Pinpoint the cell where the given text exists, returning its (X, Y) midpoint coordinate. 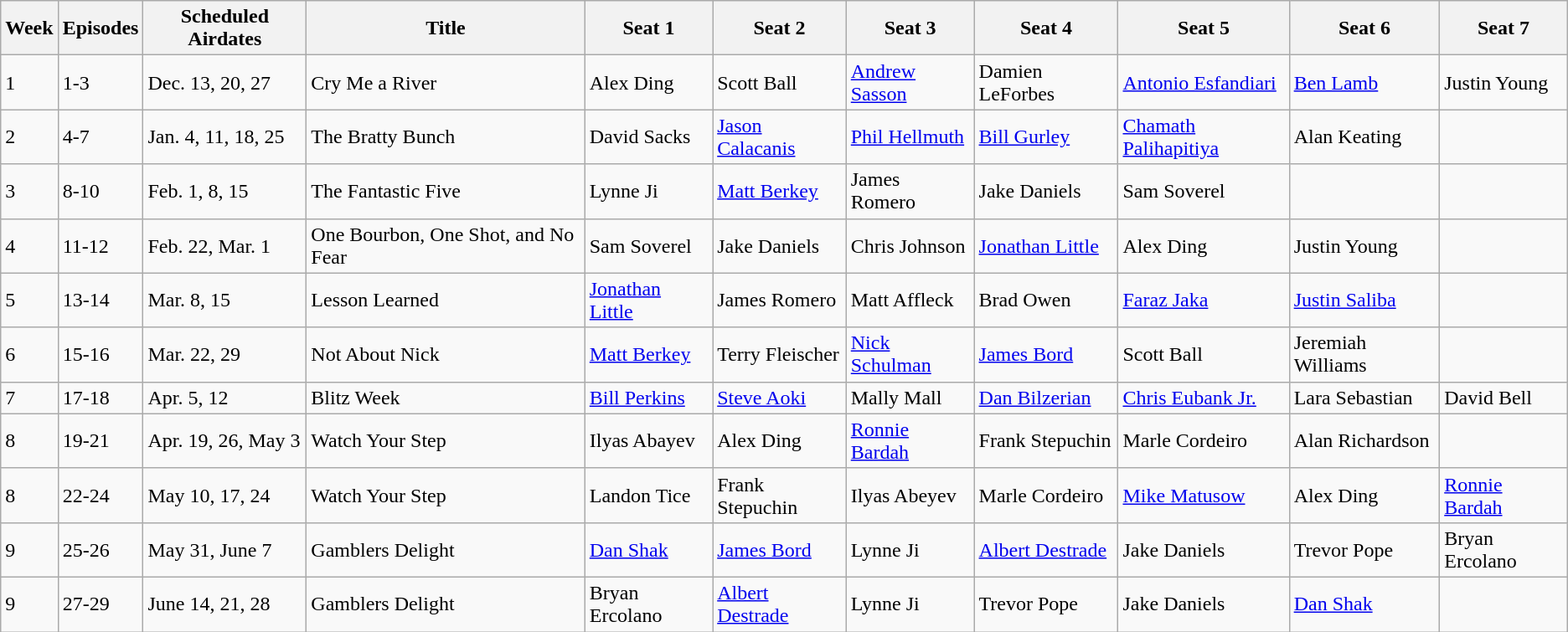
Faraz Jaka (1204, 300)
6 (29, 355)
Bill Perkins (648, 398)
Mally Mall (910, 398)
27-29 (101, 604)
One Bourbon, One Shot, and No Fear (446, 246)
Feb. 22, Mar. 1 (224, 246)
Alan Keating (1364, 137)
Seat 3 (910, 28)
1-3 (101, 82)
Damien LeForbes (1046, 82)
4-7 (101, 137)
19-21 (101, 440)
Bill Gurley (1046, 137)
2 (29, 137)
7 (29, 398)
Antonio Esfandiari (1204, 82)
Ilyas Abeyev (910, 496)
Blitz Week (446, 398)
Mike Matusow (1204, 496)
Dec. 13, 20, 27 (224, 82)
Jeremiah Williams (1364, 355)
Chris Johnson (910, 246)
Nick Schulman (910, 355)
Alan Richardson (1364, 440)
Episodes (101, 28)
22-24 (101, 496)
Cry Me a River (446, 82)
17-18 (101, 398)
Feb. 1, 8, 15 (224, 191)
15-16 (101, 355)
Scheduled Airdates (224, 28)
Mar. 8, 15 (224, 300)
May 10, 17, 24 (224, 496)
3 (29, 191)
Steve Aoki (780, 398)
Lara Sebastian (1364, 398)
1 (29, 82)
Dan Bilzerian (1046, 398)
The Fantastic Five (446, 191)
Apr. 19, 26, May 3 (224, 440)
David Sacks (648, 137)
5 (29, 300)
Seat 5 (1204, 28)
Seat 1 (648, 28)
June 14, 21, 28 (224, 604)
Seat 7 (1504, 28)
Ben Lamb (1364, 82)
13-14 (101, 300)
Andrew Sasson (910, 82)
Jason Calacanis (780, 137)
Justin Saliba (1364, 300)
Title (446, 28)
Seat 2 (780, 28)
Week (29, 28)
Jan. 4, 11, 18, 25 (224, 137)
Apr. 5, 12 (224, 398)
Landon Tice (648, 496)
8-10 (101, 191)
Brad Owen (1046, 300)
David Bell (1504, 398)
The Bratty Bunch (446, 137)
Mar. 22, 29 (224, 355)
Not About Nick (446, 355)
May 31, June 7 (224, 549)
Chamath Palihapitiya (1204, 137)
Lesson Learned (446, 300)
Matt Affleck (910, 300)
4 (29, 246)
25-26 (101, 549)
Phil Hellmuth (910, 137)
Seat 4 (1046, 28)
Chris Eubank Jr. (1204, 398)
Ilyas Abayev (648, 440)
Terry Fleischer (780, 355)
11-12 (101, 246)
Seat 6 (1364, 28)
